Output the [X, Y] coordinate of the center of the cell containing the given text.  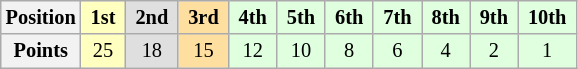
12 [253, 51]
5th [301, 17]
1st [104, 17]
15 [203, 51]
4 [446, 51]
4th [253, 17]
8 [349, 51]
6th [349, 17]
6 [397, 51]
8th [446, 17]
2nd [152, 17]
10 [301, 51]
3rd [203, 17]
10th [547, 17]
25 [104, 51]
1 [547, 51]
18 [152, 51]
Position [41, 17]
7th [397, 17]
Points [41, 51]
9th [494, 17]
2 [494, 51]
